Detect which cell encompasses the target text, then output its (x, y) center coordinate. 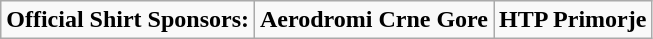
HTP Primorje (573, 20)
Official Shirt Sponsors: (128, 20)
Aerodromi Crne Gore (374, 20)
